Detect which cell encompasses the target text, then output its (X, Y) center coordinate. 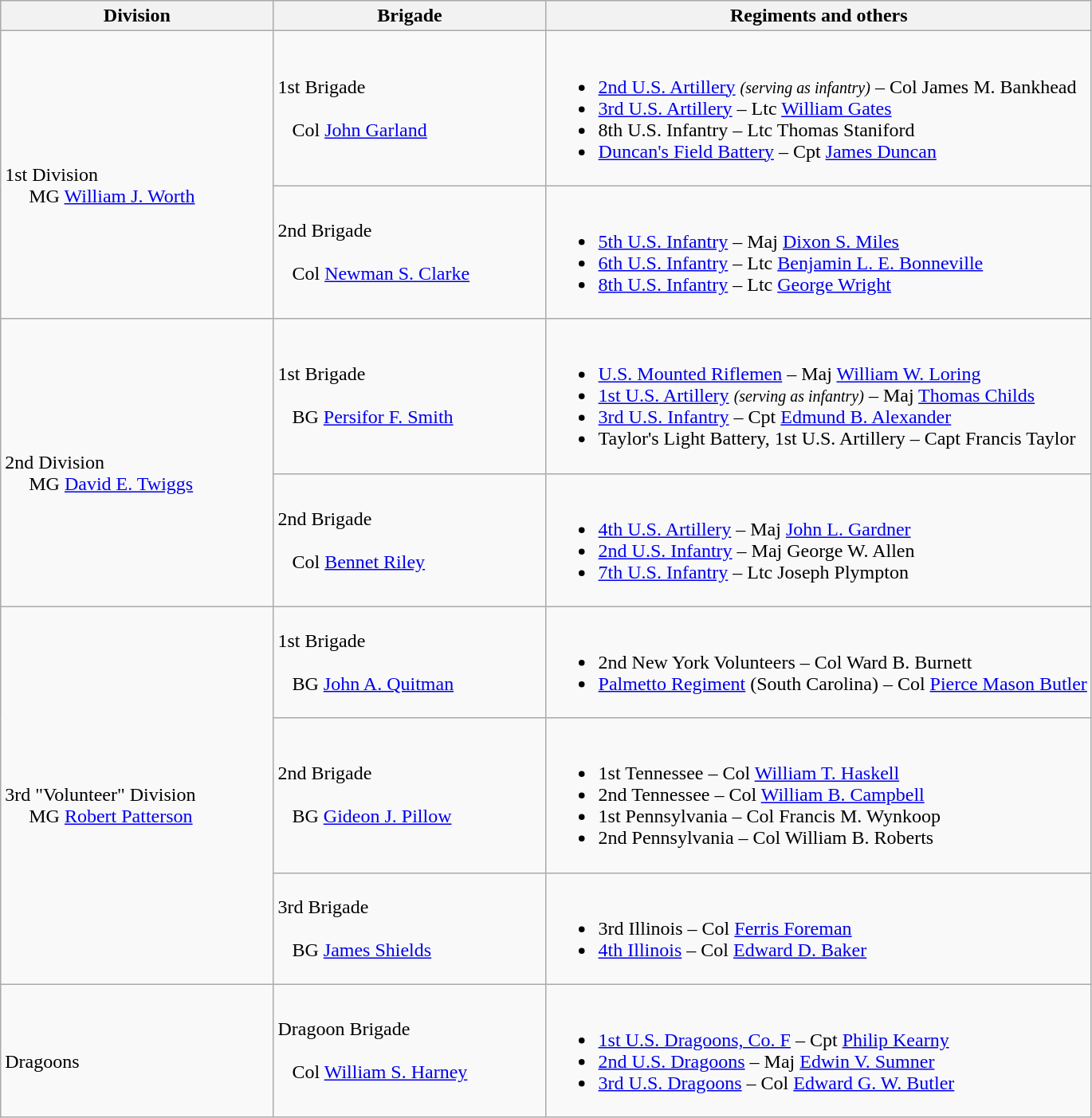
3rd "Volunteer" Division MG Robert Patterson (137, 795)
Division (137, 16)
Dragoon Brigade Col William S. Harney (410, 1050)
Regiments and others (819, 16)
2nd Brigade Col Newman S. Clarke (410, 252)
5th U.S. Infantry – Maj Dixon S. Miles6th U.S. Infantry – Ltc Benjamin L. E. Bonneville8th U.S. Infantry – Ltc George Wright (819, 252)
1st U.S. Dragoons, Co. F – Cpt Philip Kearny2nd U.S. Dragoons – Maj Edwin V. Sumner3rd U.S. Dragoons – Col Edward G. W. Butler (819, 1050)
1st Brigade BG John A. Quitman (410, 662)
2nd Brigade BG Gideon J. Pillow (410, 795)
Dragoons (137, 1050)
Brigade (410, 16)
3rd Illinois – Col Ferris Foreman4th Illinois – Col Edward D. Baker (819, 928)
1st Brigade BG Persifor F. Smith (410, 396)
4th U.S. Artillery – Maj John L. Gardner2nd U.S. Infantry – Maj George W. Allen7th U.S. Infantry – Ltc Joseph Plympton (819, 540)
1st Division MG William J. Worth (137, 175)
2nd Brigade Col Bennet Riley (410, 540)
1st Brigade Col John Garland (410, 108)
2nd New York Volunteers – Col Ward B. BurnettPalmetto Regiment (South Carolina) – Col Pierce Mason Butler (819, 662)
3rd Brigade BG James Shields (410, 928)
2nd Division MG David E. Twiggs (137, 462)
